Pinpoint the cell where the given text exists, returning its (X, Y) midpoint coordinate. 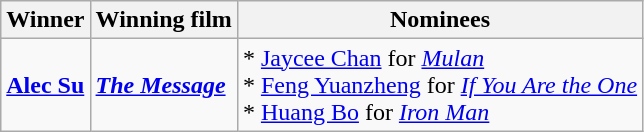
Winning film (164, 20)
The Message (164, 85)
Winner (46, 20)
Nominees (440, 20)
Alec Su (46, 85)
* Jaycee Chan for Mulan * Feng Yuanzheng for If You Are the One * Huang Bo for Iron Man (440, 85)
